Find where the given text appears and provide that cell's center as [X, Y] coordinate. 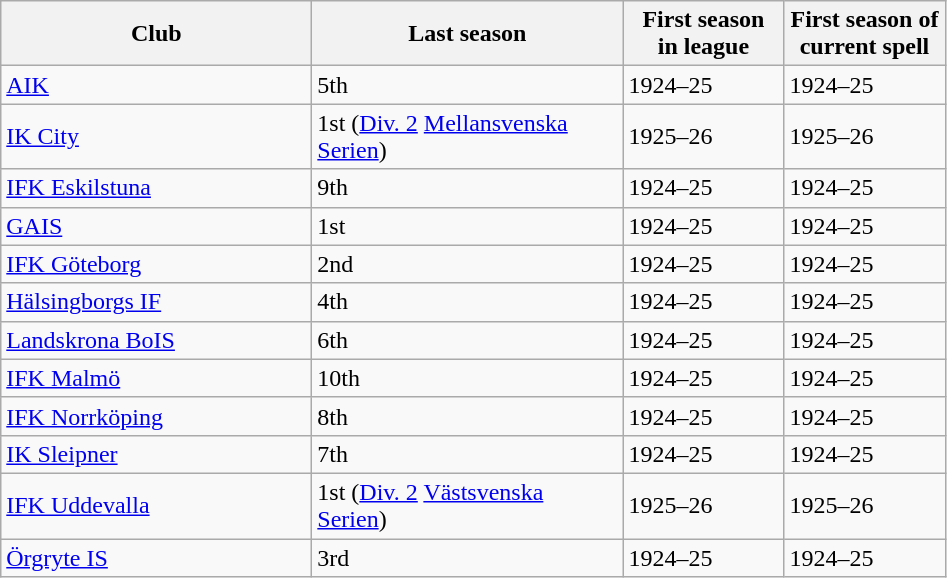
2nd [468, 264]
IK City [156, 136]
9th [468, 188]
IFK Göteborg [156, 264]
First season ofcurrent spell [864, 34]
IFK Uddevalla [156, 506]
First seasonin league [704, 34]
Club [156, 34]
IFK Norrköping [156, 416]
1st (Div. 2 Mellansvenska Serien) [468, 136]
IFK Malmö [156, 378]
6th [468, 340]
3rd [468, 557]
Örgryte IS [156, 557]
1st [468, 226]
7th [468, 454]
Last season [468, 34]
IK Sleipner [156, 454]
IFK Eskilstuna [156, 188]
Hälsingborgs IF [156, 302]
5th [468, 85]
1st (Div. 2 Västsvenska Serien) [468, 506]
GAIS [156, 226]
4th [468, 302]
AIK [156, 85]
10th [468, 378]
8th [468, 416]
Landskrona BoIS [156, 340]
